Provide the [X, Y] coordinate of the cell's center where the given text is located.  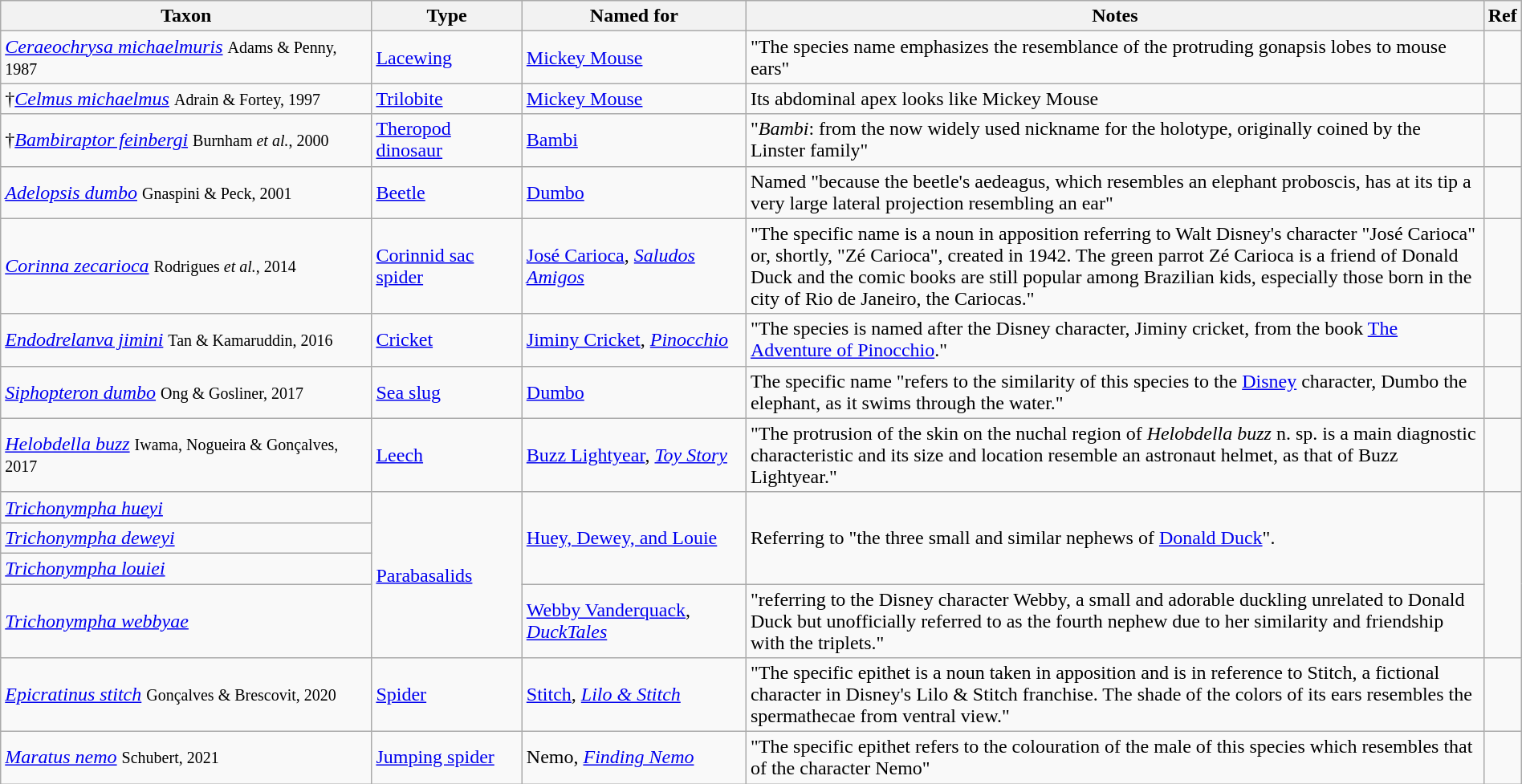
Theropod dinosaur [446, 140]
Webby Vanderquack, DuckTales [634, 621]
Siphopteron dumbo Ong & Gosliner, 2017 [186, 392]
José Carioca, Saludos Amigos [634, 266]
Stitch, Lilo & Stitch [634, 695]
Type [446, 16]
Nemo, Finding Nemo [634, 758]
Adelopsis dumbo Gnaspini & Peck, 2001 [186, 193]
Sea slug [446, 392]
Ceraeochrysa michaelmuris Adams & Penny, 1987 [186, 58]
Endodrelanva jimini Tan & Kamaruddin, 2016 [186, 340]
Jiminy Cricket, Pinocchio [634, 340]
Named "because the beetle's aedeagus, which resembles an elephant proboscis, has at its tip a very large lateral projection resembling an ear" [1114, 193]
Trichonympha webbyae [186, 621]
Notes [1114, 16]
Cricket [446, 340]
Corinna zecarioca Rodrigues et al., 2014 [186, 266]
Helobdella buzz Iwama, Nogueira & Gonçalves, 2017 [186, 455]
Jumping spider [446, 758]
Trichonympha louiei [186, 568]
Beetle [446, 193]
Referring to "the three small and similar nephews of Donald Duck". [1114, 538]
Its abdominal apex looks like Mickey Mouse [1114, 99]
†Celmus michaelmus Adrain & Fortey, 1997 [186, 99]
Buzz Lightyear, Toy Story [634, 455]
Ref [1503, 16]
Spider [446, 695]
Lacewing [446, 58]
Trilobite [446, 99]
Bambi [634, 140]
Corinnid sac spider [446, 266]
†Bambiraptor feinbergi Burnham et al., 2000 [186, 140]
"The specific epithet refers to the colouration of the male of this species which resembles that of the character Nemo" [1114, 758]
"The species is named after the Disney character, Jiminy cricket, from the book The Adventure of Pinocchio." [1114, 340]
"Bambi: from the now widely used nickname for the holotype, originally coined by the Linster family" [1114, 140]
Maratus nemo Schubert, 2021 [186, 758]
Leech [446, 455]
Taxon [186, 16]
"The species name emphasizes the resemblance of the protruding gonapsis lobes to mouse ears" [1114, 58]
Epicratinus stitch Gonçalves & Brescovit, 2020 [186, 695]
Parabasalids [446, 575]
Huey, Dewey, and Louie [634, 538]
The specific name "refers to the similarity of this species to the Disney character, Dumbo the elephant, as it swims through the water." [1114, 392]
Trichonympha deweyi [186, 538]
Named for [634, 16]
Trichonympha hueyi [186, 507]
